Provide the (x, y) coordinate of the cell's center where the given text is located.  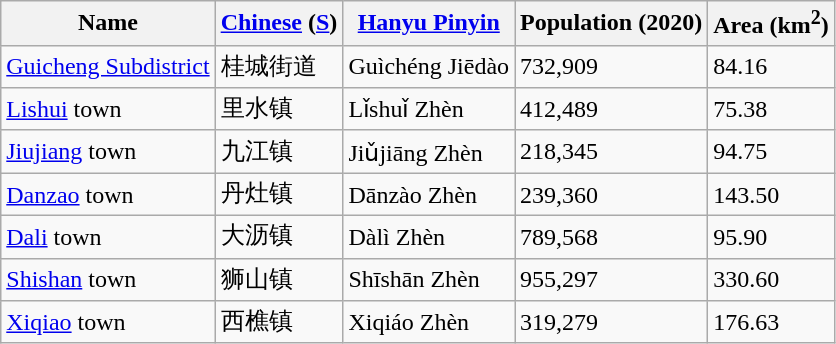
Guicheng Subdistrict (108, 66)
330.60 (772, 280)
九江镇 (279, 152)
丹灶镇 (279, 194)
Lishui town (108, 110)
Lǐshuǐ Zhèn (429, 110)
Population (2020) (612, 24)
218,345 (612, 152)
Shishan town (108, 280)
789,568 (612, 238)
Xiqiáo Zhèn (429, 322)
Dali town (108, 238)
里水镇 (279, 110)
94.75 (772, 152)
Xiqiao town (108, 322)
Danzao town (108, 194)
狮山镇 (279, 280)
Name (108, 24)
75.38 (772, 110)
84.16 (772, 66)
732,909 (612, 66)
412,489 (612, 110)
Shīshān Zhèn (429, 280)
955,297 (612, 280)
Guìchéng Jiēdào (429, 66)
桂城街道 (279, 66)
Dàlì Zhèn (429, 238)
Hanyu Pinyin (429, 24)
176.63 (772, 322)
Chinese (S) (279, 24)
143.50 (772, 194)
西樵镇 (279, 322)
Area (km2) (772, 24)
Jiujiang town (108, 152)
319,279 (612, 322)
239,360 (612, 194)
Dānzào Zhèn (429, 194)
Jiǔjiāng Zhèn (429, 152)
95.90 (772, 238)
大沥镇 (279, 238)
